Output the (x, y) coordinate of the center of the cell containing the given text.  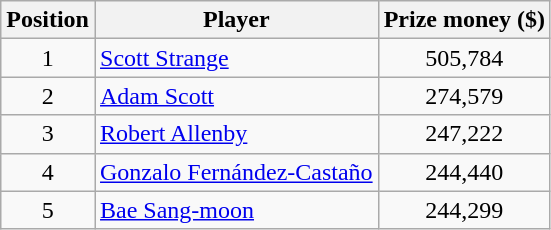
Robert Allenby (236, 134)
505,784 (464, 58)
Scott Strange (236, 58)
5 (48, 210)
Prize money ($) (464, 20)
Position (48, 20)
1 (48, 58)
Adam Scott (236, 96)
Gonzalo Fernández-Castaño (236, 172)
4 (48, 172)
244,440 (464, 172)
Bae Sang-moon (236, 210)
247,222 (464, 134)
244,299 (464, 210)
3 (48, 134)
2 (48, 96)
Player (236, 20)
274,579 (464, 96)
